Return (x, y) of the center of cell containing provided text 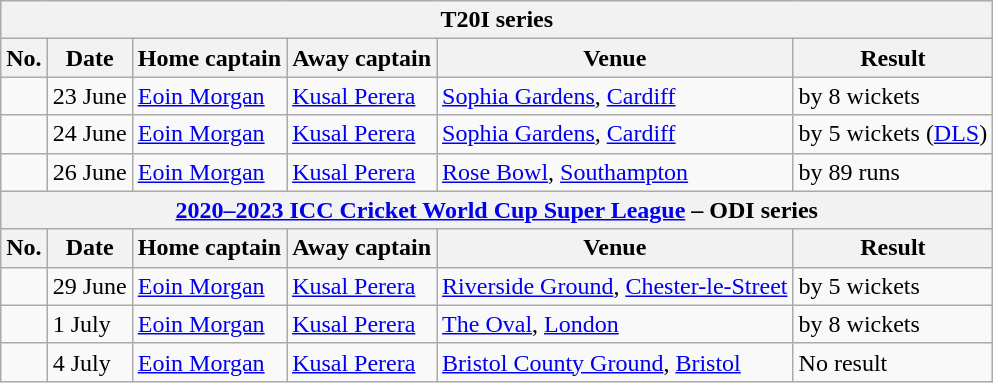
29 June (90, 286)
T20I series (497, 20)
Riverside Ground, Chester-le-Street (615, 286)
Rose Bowl, Southampton (615, 172)
No result (893, 362)
2020–2023 ICC Cricket World Cup Super League – ODI series (497, 210)
24 June (90, 134)
by 5 wickets (DLS) (893, 134)
The Oval, London (615, 324)
1 July (90, 324)
by 89 runs (893, 172)
Bristol County Ground, Bristol (615, 362)
4 July (90, 362)
by 5 wickets (893, 286)
23 June (90, 96)
26 June (90, 172)
